Return the (X, Y) coordinate for the center point of the cell that contains the specified text.  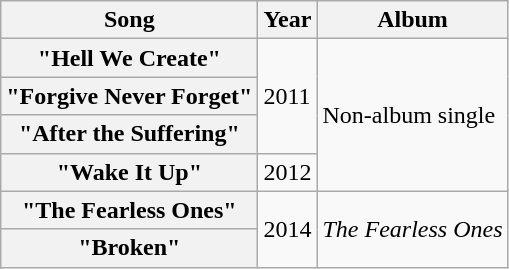
Year (288, 20)
2012 (288, 172)
"The Fearless Ones" (130, 210)
The Fearless Ones (412, 229)
"After the Suffering" (130, 134)
2014 (288, 229)
"Hell We Create" (130, 58)
"Broken" (130, 248)
"Forgive Never Forget" (130, 96)
"Wake It Up" (130, 172)
Song (130, 20)
Non-album single (412, 115)
Album (412, 20)
2011 (288, 96)
